Find where the given text appears and provide that cell's center as (x, y) coordinate. 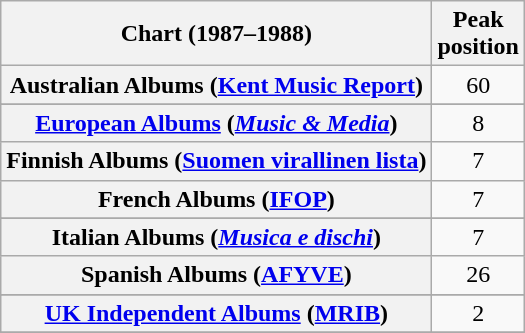
60 (478, 85)
8 (478, 123)
26 (478, 275)
Australian Albums (Kent Music Report) (216, 85)
Finnish Albums (Suomen virallinen lista) (216, 161)
Italian Albums (Musica e dischi) (216, 237)
UK Independent Albums (MRIB) (216, 313)
2 (478, 313)
European Albums (Music & Media) (216, 123)
French Albums (IFOP) (216, 199)
Spanish Albums (AFYVE) (216, 275)
Chart (1987–1988) (216, 34)
Peakposition (478, 34)
